Capture the cell that displays the provided text and extract its (X, Y) central coordinate. 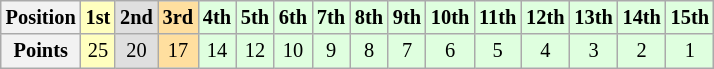
3 (593, 51)
14th (642, 17)
5th (255, 17)
5 (498, 51)
7 (407, 51)
25 (98, 51)
20 (136, 51)
8th (369, 17)
2 (642, 51)
14 (217, 51)
3rd (178, 17)
17 (178, 51)
10 (293, 51)
4th (217, 17)
8 (369, 51)
6 (450, 51)
9th (407, 17)
Points (41, 51)
13th (593, 17)
12th (545, 17)
9 (331, 51)
4 (545, 51)
11th (498, 17)
1st (98, 17)
6th (293, 17)
Position (41, 17)
10th (450, 17)
2nd (136, 17)
12 (255, 51)
1 (690, 51)
7th (331, 17)
15th (690, 17)
